Output the [x, y] coordinate of the center of the cell containing the given text.  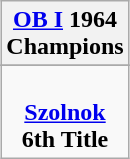
Szolnok6th Title [65, 112]
OB I 1964Champions [65, 34]
